Pinpoint the cell where the given text exists, returning its [x, y] midpoint coordinate. 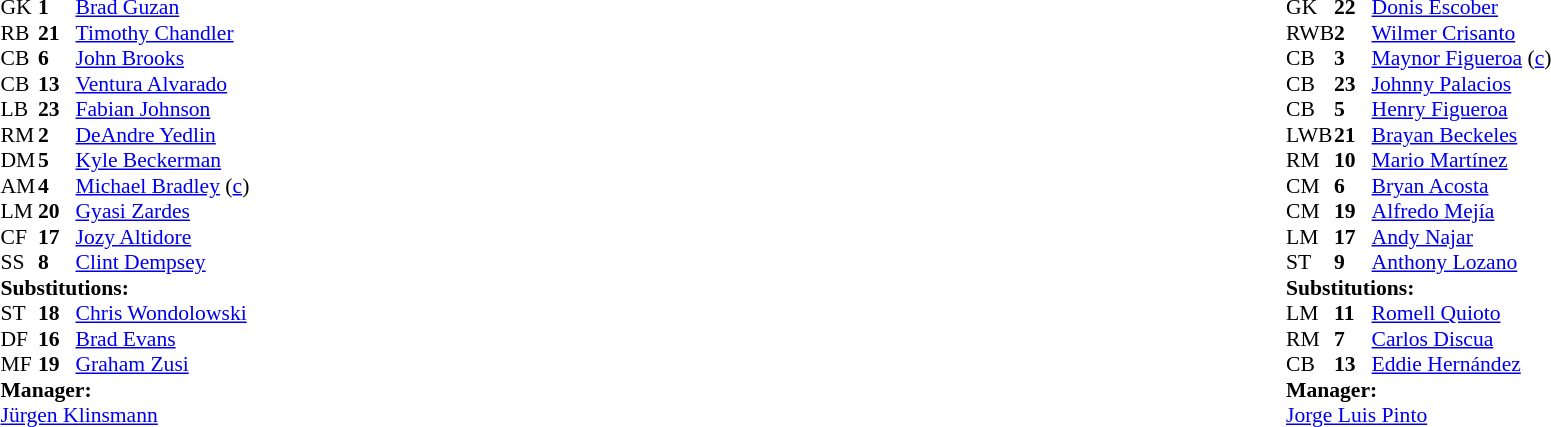
AM [19, 186]
20 [57, 211]
DeAndre Yedlin [163, 135]
Gyasi Zardes [163, 211]
RWB [1310, 33]
Michael Bradley (c) [163, 186]
Kyle Beckerman [163, 161]
8 [57, 263]
7 [1353, 339]
10 [1353, 161]
Fabian Johnson [163, 109]
DF [19, 339]
SS [19, 263]
Ventura Alvarado [163, 84]
CF [19, 237]
Graham Zusi [163, 365]
John Brooks [163, 59]
11 [1353, 313]
RB [19, 33]
3 [1353, 59]
Jozy Altidore [163, 237]
Brad Evans [163, 339]
Clint Dempsey [163, 263]
9 [1353, 263]
MF [19, 365]
Timothy Chandler [163, 33]
18 [57, 313]
LB [19, 109]
DM [19, 161]
Chris Wondolowski [163, 313]
16 [57, 339]
4 [57, 186]
LWB [1310, 135]
